From the cell containing the given text, extract its center point as (X, Y) coordinate. 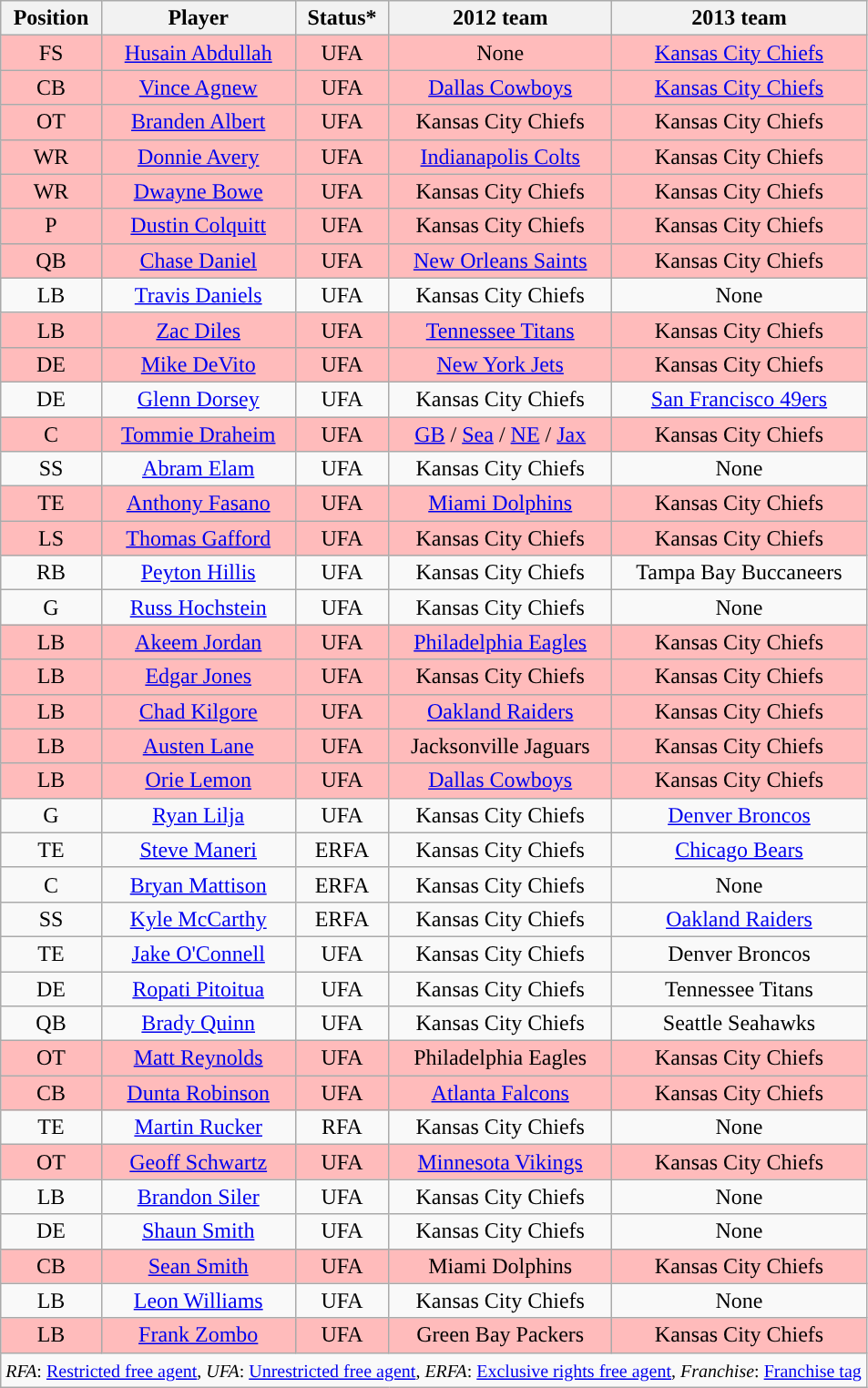
Brady Quinn (199, 1024)
Orie Lemon (199, 781)
2013 team (740, 18)
Akeem Jordan (199, 642)
Sean Smith (199, 1266)
Peyton Hillis (199, 573)
Edgar Jones (199, 677)
Kyle McCarthy (199, 919)
Indianapolis Colts (501, 157)
Chase Daniel (199, 260)
New York Jets (501, 364)
Atlanta Falcons (501, 1093)
Russ Hochstein (199, 607)
Tampa Bay Buccaneers (740, 573)
Status* (342, 18)
Leon Williams (199, 1301)
Dustin Colquitt (199, 226)
Travis Daniels (199, 295)
Seattle Seahawks (740, 1024)
Position (51, 18)
Ropati Pitoitua (199, 988)
2012 team (501, 18)
Dunta Robinson (199, 1093)
Martin Rucker (199, 1128)
Thomas Gafford (199, 538)
RFA: Restricted free agent, UFA: Unrestricted free agent, ERFA: Exclusive rights free agent, Franchise: Franchise tag (434, 1370)
Chicago Bears (740, 850)
Zac Diles (199, 330)
Green Bay Packers (501, 1335)
Abram Elam (199, 469)
RFA (342, 1128)
Minnesota Vikings (501, 1162)
Bryan Mattison (199, 884)
Matt Reynolds (199, 1058)
San Francisco 49ers (740, 399)
Geoff Schwartz (199, 1162)
Frank Zombo (199, 1335)
Shaun Smith (199, 1231)
Branden Albert (199, 122)
LS (51, 538)
Mike DeVito (199, 364)
Ryan Lilja (199, 815)
Vince Agnew (199, 87)
Brandon Siler (199, 1197)
FS (51, 53)
P (51, 226)
RB (51, 573)
Husain Abdullah (199, 53)
Jacksonville Jaguars (501, 746)
Steve Maneri (199, 850)
Donnie Avery (199, 157)
Anthony Fasano (199, 504)
Glenn Dorsey (199, 399)
Chad Kilgore (199, 711)
Tommie Draheim (199, 434)
Player (199, 18)
Austen Lane (199, 746)
Dwayne Bowe (199, 191)
Jake O'Connell (199, 954)
GB / Sea / NE / Jax (501, 434)
New Orleans Saints (501, 260)
